For the text-containing cell, return its midpoint in [x, y] coordinate format. 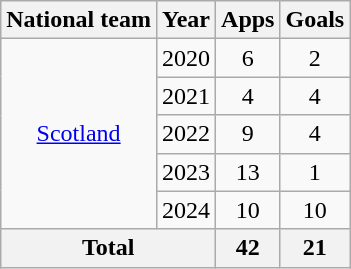
1 [315, 172]
Apps [248, 20]
2022 [186, 134]
42 [248, 248]
2023 [186, 172]
2 [315, 58]
Year [186, 20]
13 [248, 172]
9 [248, 134]
2021 [186, 96]
Goals [315, 20]
2020 [186, 58]
National team [79, 20]
21 [315, 248]
Scotland [79, 134]
Total [108, 248]
2024 [186, 210]
6 [248, 58]
